Return (X, Y) of the center of cell containing provided text 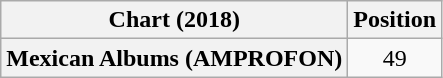
Chart (2018) (174, 20)
49 (395, 58)
Position (395, 20)
Mexican Albums (AMPROFON) (174, 58)
